Pinpoint the cell where the given text exists, returning its (x, y) midpoint coordinate. 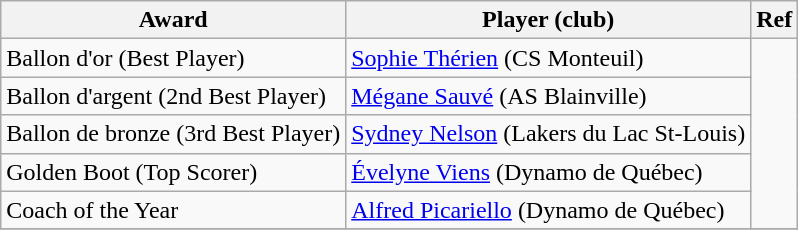
Ballon de bronze (3rd Best Player) (174, 134)
Ballon d'argent (2nd Best Player) (174, 96)
Évelyne Viens (Dynamo de Québec) (548, 172)
Ref (774, 20)
Sydney Nelson (Lakers du Lac St-Louis) (548, 134)
Award (174, 20)
Ballon d'or (Best Player) (174, 58)
Golden Boot (Top Scorer) (174, 172)
Alfred Picariello (Dynamo de Québec) (548, 210)
Player (club) (548, 20)
Coach of the Year (174, 210)
Sophie Thérien (CS Monteuil) (548, 58)
Mégane Sauvé (AS Blainville) (548, 96)
